Pinpoint the cell where the given text exists, returning its (x, y) midpoint coordinate. 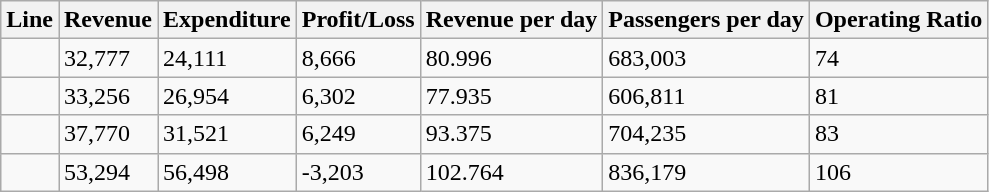
6,249 (358, 134)
53,294 (108, 172)
Revenue (108, 20)
Line (30, 20)
8,666 (358, 58)
81 (898, 96)
32,777 (108, 58)
Expenditure (228, 20)
83 (898, 134)
37,770 (108, 134)
-3,203 (358, 172)
606,811 (706, 96)
56,498 (228, 172)
31,521 (228, 134)
26,954 (228, 96)
Operating Ratio (898, 20)
6,302 (358, 96)
836,179 (706, 172)
106 (898, 172)
683,003 (706, 58)
704,235 (706, 134)
74 (898, 58)
93.375 (512, 134)
77.935 (512, 96)
80.996 (512, 58)
33,256 (108, 96)
24,111 (228, 58)
Profit/Loss (358, 20)
102.764 (512, 172)
Revenue per day (512, 20)
Passengers per day (706, 20)
